From the cell containing the given text, extract its center point as (x, y) coordinate. 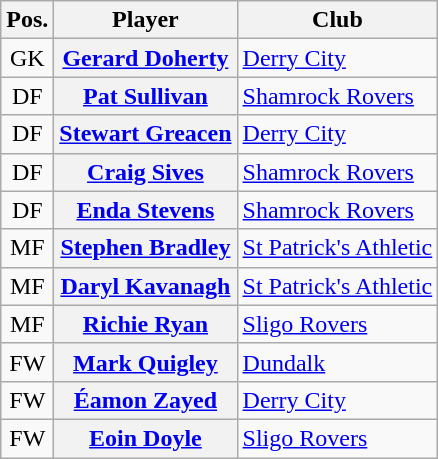
Mark Quigley (146, 362)
Pos. (28, 20)
Stewart Greacen (146, 134)
Enda Stevens (146, 210)
Stephen Bradley (146, 248)
Gerard Doherty (146, 58)
Player (146, 20)
Richie Ryan (146, 324)
Éamon Zayed (146, 400)
Dundalk (338, 362)
GK (28, 58)
Craig Sives (146, 172)
Eoin Doyle (146, 438)
Daryl Kavanagh (146, 286)
Pat Sullivan (146, 96)
Club (338, 20)
